Detect which cell encompasses the target text, then output its (X, Y) center coordinate. 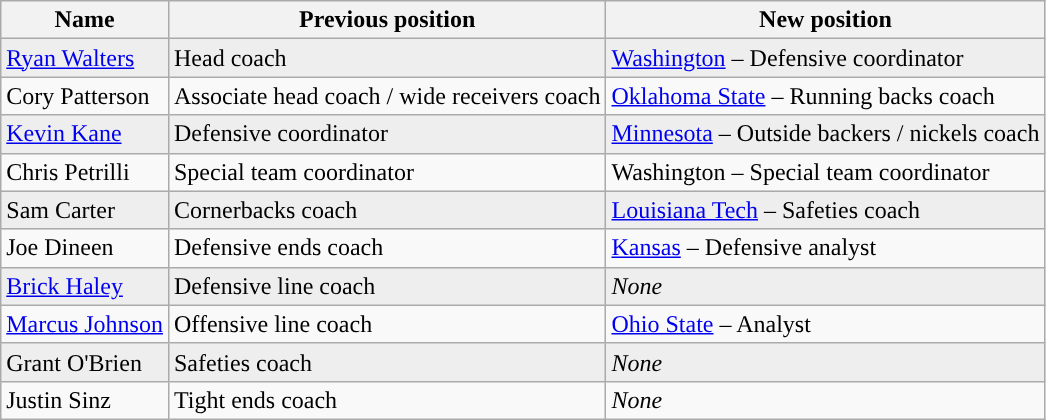
Chris Petrilli (85, 172)
Special team coordinator (387, 172)
Washington – Defensive coordinator (826, 58)
Minnesota – Outside backers / nickels coach (826, 134)
Name (85, 20)
Previous position (387, 20)
Safeties coach (387, 362)
Oklahoma State – Running backs coach (826, 96)
Washington – Special team coordinator (826, 172)
Brick Haley (85, 286)
Associate head coach / wide receivers coach (387, 96)
Defensive line coach (387, 286)
Kansas – Defensive analyst (826, 248)
Louisiana Tech – Safeties coach (826, 210)
Sam Carter (85, 210)
Cornerbacks coach (387, 210)
Head coach (387, 58)
Offensive line coach (387, 324)
Kevin Kane (85, 134)
Ryan Walters (85, 58)
Ohio State – Analyst (826, 324)
Defensive coordinator (387, 134)
New position (826, 20)
Grant O'Brien (85, 362)
Joe Dineen (85, 248)
Marcus Johnson (85, 324)
Defensive ends coach (387, 248)
Justin Sinz (85, 400)
Tight ends coach (387, 400)
Cory Patterson (85, 96)
